Find where the given text appears and provide that cell's center as [x, y] coordinate. 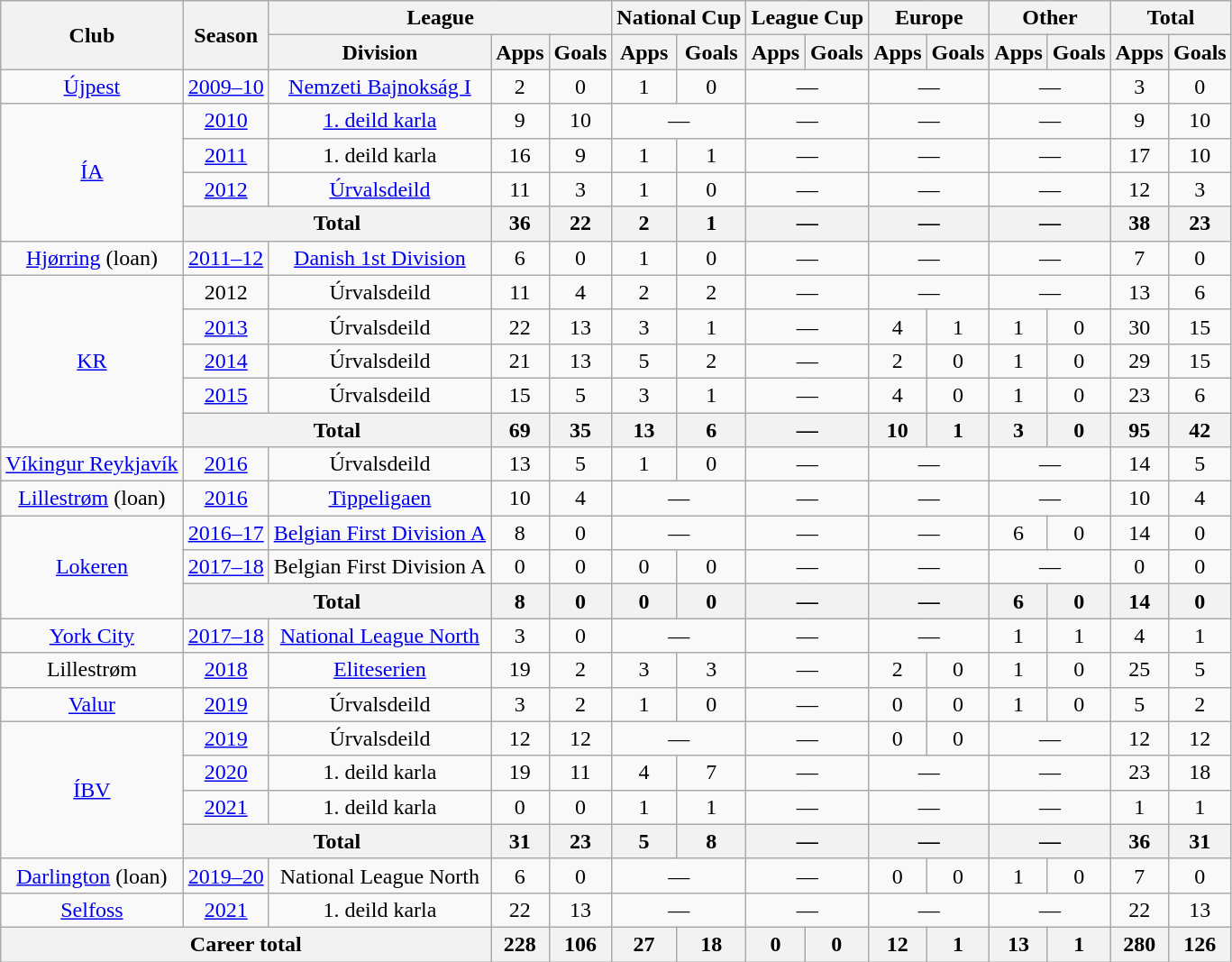
Career total [246, 944]
2016–17 [225, 533]
Season [225, 35]
21 [520, 361]
2018 [225, 670]
Újpest [92, 87]
2013 [225, 326]
League [440, 18]
35 [580, 430]
Víkingur Reykjavík [92, 464]
Tippeligaen [379, 499]
17 [1139, 155]
25 [1139, 670]
York City [92, 636]
228 [520, 944]
ÍBV [92, 790]
95 [1139, 430]
Lokeren [92, 567]
30 [1139, 326]
2009–10 [225, 87]
Other [1050, 18]
Eliteserien [379, 670]
2011–12 [225, 258]
16 [520, 155]
Danish 1st Division [379, 258]
Club [92, 35]
126 [1200, 944]
2014 [225, 361]
280 [1139, 944]
Hjørring (loan) [92, 258]
League Cup [808, 18]
38 [1139, 224]
Nemzeti Bajnokság I [379, 87]
Division [379, 52]
Lillestrøm [92, 670]
Europe [929, 18]
Darlington (loan) [92, 875]
29 [1139, 361]
2020 [225, 773]
106 [580, 944]
42 [1200, 430]
National Cup [680, 18]
KR [92, 361]
2011 [225, 155]
2015 [225, 395]
27 [644, 944]
2010 [225, 121]
ÍA [92, 172]
Lillestrøm (loan) [92, 499]
69 [520, 430]
Selfoss [92, 910]
Valur [92, 704]
2019–20 [225, 875]
